Identify which cell holds the provided text, then report its (x, y) central coordinate. 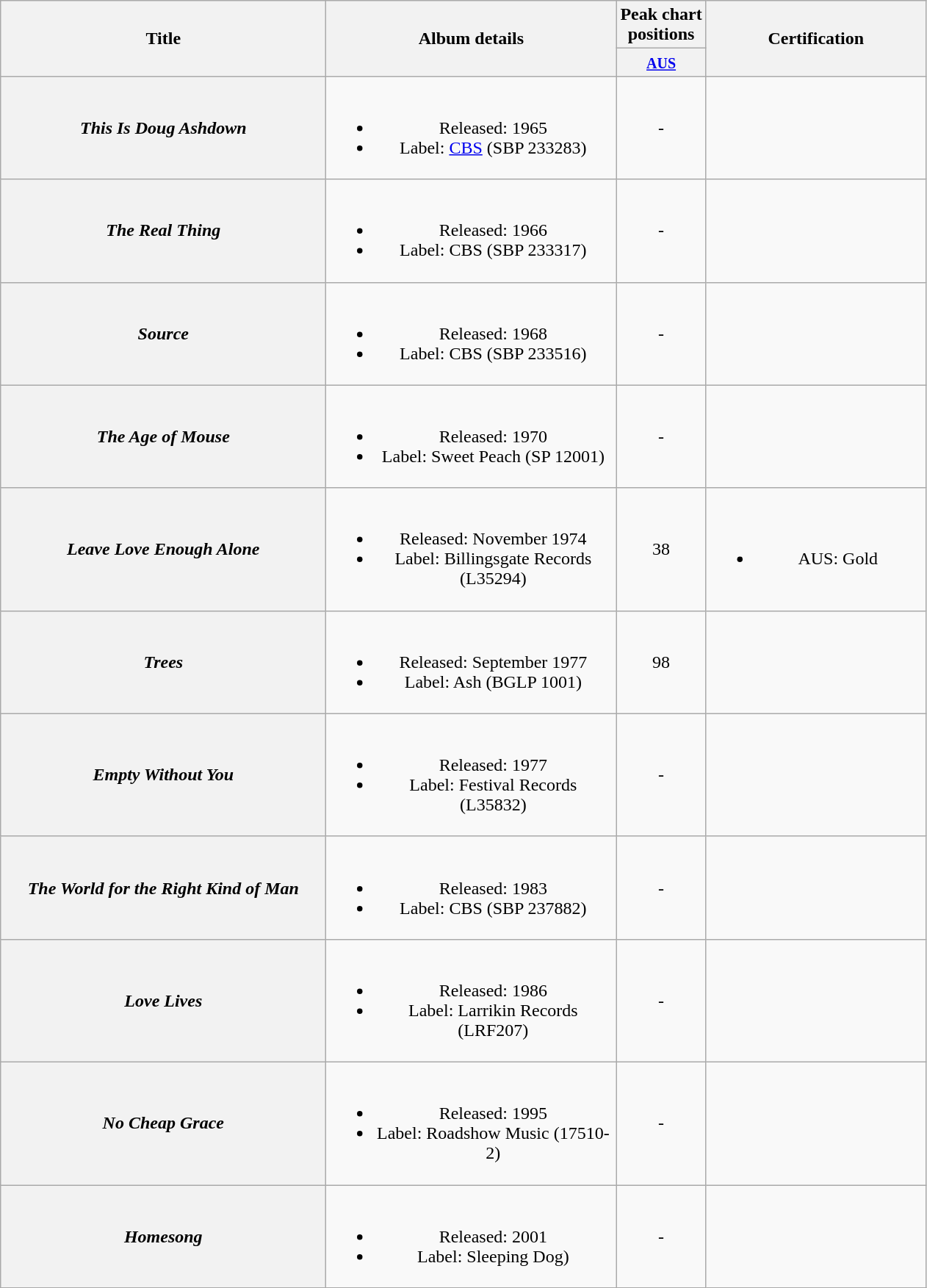
Source (163, 334)
Certification (815, 38)
Love Lives (163, 1001)
The Age of Mouse (163, 436)
Released: 1965Label: CBS (SBP 233283) (472, 128)
Released: 1968Label: CBS (SBP 233516) (472, 334)
Leave Love Enough Alone (163, 550)
Released: 2001Label: Sleeping Dog) (472, 1236)
Peak chartpositions (661, 25)
Released: 1986Label: Larrikin Records (LRF207) (472, 1001)
Released: September 1977Label: Ash (BGLP 1001) (472, 662)
Released: 1966Label: CBS (SBP 233317) (472, 231)
Trees (163, 662)
The World for the Right Kind of Man (163, 888)
This Is Doug Ashdown (163, 128)
Released: November 1974Label: Billingsgate Records (L35294) (472, 550)
Released: 1970Label: Sweet Peach (SP 12001) (472, 436)
Title (163, 38)
AUS (661, 62)
Empty Without You (163, 774)
Released: 1977Label: Festival Records (L35832) (472, 774)
No Cheap Grace (163, 1123)
Album details (472, 38)
Released: 1983Label: CBS (SBP 237882) (472, 888)
AUS: Gold (815, 550)
Homesong (163, 1236)
The Real Thing (163, 231)
98 (661, 662)
38 (661, 550)
Released: 1995Label: Roadshow Music (17510-2) (472, 1123)
